Provide the (x, y) coordinate of the cell's center where the given text is located.  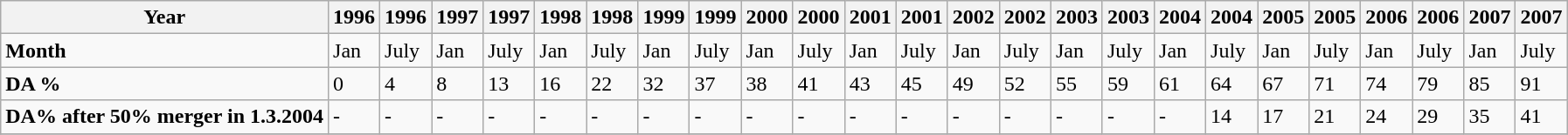
55 (1077, 84)
16 (561, 84)
64 (1232, 84)
59 (1127, 84)
37 (715, 84)
8 (458, 84)
DA% after 50% merger in 1.3.2004 (164, 117)
DA % (164, 84)
4 (406, 84)
14 (1232, 117)
24 (1386, 117)
17 (1283, 117)
35 (1489, 117)
13 (509, 84)
38 (767, 84)
32 (664, 84)
0 (355, 84)
43 (871, 84)
29 (1439, 117)
61 (1180, 84)
91 (1542, 84)
21 (1336, 117)
67 (1283, 84)
45 (921, 84)
Month (164, 51)
71 (1336, 84)
Year (164, 17)
74 (1386, 84)
79 (1439, 84)
22 (612, 84)
49 (974, 84)
85 (1489, 84)
52 (1024, 84)
